Return the [X, Y] coordinate for the center point of the cell that contains the specified text.  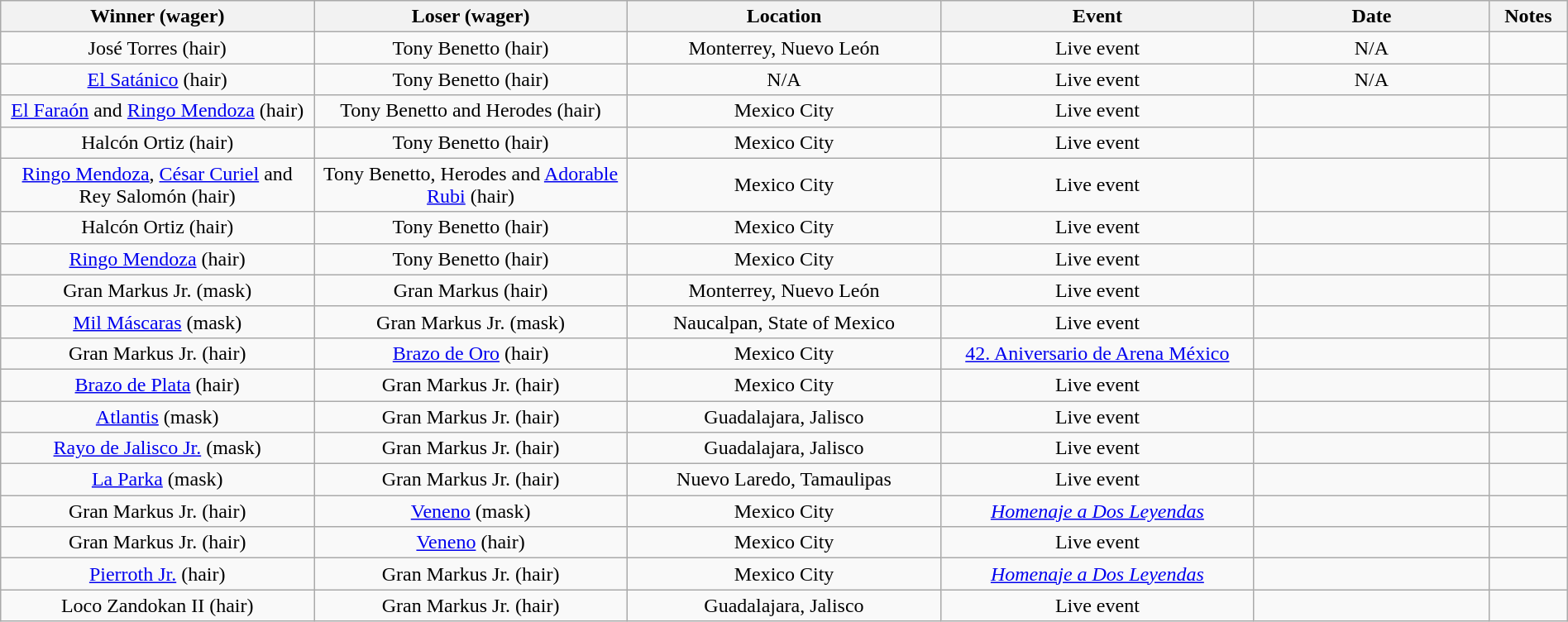
José Torres (hair) [157, 48]
Brazo de Plata (hair) [157, 385]
Veneno (hair) [471, 543]
Rayo de Jalisco Jr. (mask) [157, 448]
Ringo Mendoza, César Curiel and Rey Salomón (hair) [157, 185]
Ringo Mendoza (hair) [157, 259]
Pierroth Jr. (hair) [157, 574]
42. Aniversario de Arena México [1097, 353]
El Satánico (hair) [157, 79]
Date [1371, 17]
Gran Markus (hair) [471, 290]
Winner (wager) [157, 17]
Nuevo Laredo, Tamaulipas [784, 480]
Tony Benetto, Herodes and Adorable Rubi (hair) [471, 185]
El Faraón and Ringo Mendoza (hair) [157, 111]
Loser (wager) [471, 17]
Event [1097, 17]
Naucalpan, State of Mexico [784, 322]
La Parka (mask) [157, 480]
Veneno (mask) [471, 511]
Atlantis (mask) [157, 416]
Notes [1528, 17]
Brazo de Oro (hair) [471, 353]
Loco Zandokan II (hair) [157, 605]
Mil Máscaras (mask) [157, 322]
Location [784, 17]
Tony Benetto and Herodes (hair) [471, 111]
